Return the [x, y] coordinate for the center point of the cell that contains the specified text.  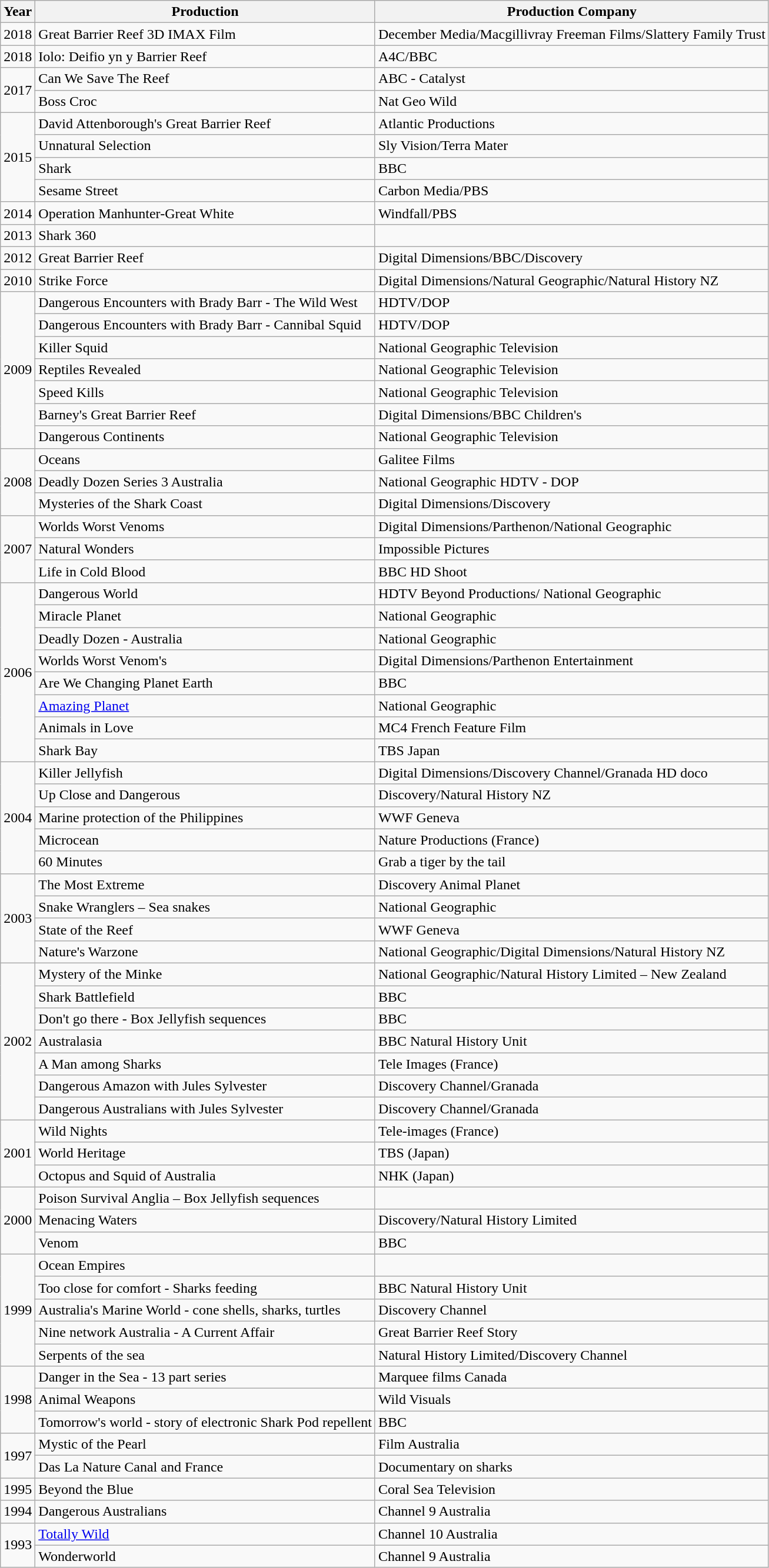
Tomorrow's world - story of electronic Shark Pod repellent [205, 1422]
Deadly Dozen - Australia [205, 638]
1995 [18, 1489]
2010 [18, 281]
Digital Dimensions/Natural Geographic/Natural History NZ [572, 281]
Sesame Street [205, 191]
Discovery/Natural History Limited [572, 1220]
Killer Jellyfish [205, 773]
2004 [18, 818]
Sly Vision/Terra Mater [572, 146]
National Geographic/Natural History Limited – New Zealand [572, 974]
Tele Images (France) [572, 1064]
2009 [18, 370]
1998 [18, 1400]
Great Barrier Reef [205, 258]
Life in Cold Blood [205, 571]
Wild Nights [205, 1131]
Windfall/PBS [572, 213]
A4C/BBC [572, 56]
1993 [18, 1545]
Iolo: Deifio yn y Barrier Reef [205, 56]
Deadly Dozen Series 3 Australia [205, 482]
2002 [18, 1041]
Atlantic Productions [572, 124]
Worlds Worst Venom's [205, 661]
Venom [205, 1243]
State of the Reef [205, 929]
Digital Dimensions/BBC Children's [572, 415]
Too close for comfort - Sharks feeding [205, 1287]
Production Company [572, 12]
NHK (Japan) [572, 1176]
Australasia [205, 1042]
Up Close and Dangerous [205, 795]
David Attenborough's Great Barrier Reef [205, 124]
Natural Wonders [205, 549]
Worlds Worst Venoms [205, 526]
Carbon Media/PBS [572, 191]
Discovery/Natural History NZ [572, 795]
Dangerous Australians with Jules Sylvester [205, 1109]
Miracle Planet [205, 616]
Shark 360 [205, 235]
Discovery Animal Planet [572, 885]
Microcean [205, 840]
National Geographic HDTV - DOP [572, 482]
Great Barrier Reef Story [572, 1332]
World Heritage [205, 1153]
2013 [18, 235]
Film Australia [572, 1444]
2008 [18, 482]
Wonderworld [205, 1556]
Dangerous Amazon with Jules Sylvester [205, 1086]
Marine protection of the Philippines [205, 818]
Documentary on sharks [572, 1467]
Tele-images (France) [572, 1131]
Digital Dimensions/Parthenon Entertainment [572, 661]
Wild Visuals [572, 1400]
MC4 French Feature Film [572, 728]
Great Barrier Reef 3D IMAX Film [205, 34]
ABC - Catalyst [572, 79]
Digital Dimensions/Discovery Channel/Granada HD doco [572, 773]
Grab a tiger by the tail [572, 862]
Poison Survival Anglia – Box Jellyfish sequences [205, 1198]
Unnatural Selection [205, 146]
Dangerous Encounters with Brady Barr - The Wild West [205, 303]
Nine network Australia - A Current Affair [205, 1332]
Mystic of the Pearl [205, 1444]
Australia's Marine World - cone shells, sharks, turtles [205, 1310]
Shark Bay [205, 750]
Mystery of the Minke [205, 974]
1999 [18, 1310]
Marquee films Canada [572, 1377]
Coral Sea Television [572, 1489]
2017 [18, 90]
A Man among Sharks [205, 1064]
1994 [18, 1512]
Discovery Channel [572, 1310]
Nat Geo Wild [572, 101]
National Geographic/Digital Dimensions/Natural History NZ [572, 952]
Natural History Limited/Discovery Channel [572, 1355]
Galitee Films [572, 459]
Animals in Love [205, 728]
TBS (Japan) [572, 1153]
Are We Changing Planet Earth [205, 683]
2012 [18, 258]
Can We Save The Reef [205, 79]
Dangerous Continents [205, 437]
Killer Squid [205, 348]
Speed Kills [205, 392]
Barney's Great Barrier Reef [205, 415]
Boss Croc [205, 101]
Mysteries of the Shark Coast [205, 504]
Production [205, 12]
Shark [205, 168]
Shark Battlefield [205, 997]
Digital Dimensions/Parthenon/National Geographic [572, 526]
2000 [18, 1220]
60 Minutes [205, 862]
2014 [18, 213]
The Most Extreme [205, 885]
Serpents of the sea [205, 1355]
Ocean Empires [205, 1265]
Das La Nature Canal and France [205, 1467]
Menacing Waters [205, 1220]
BBC HD Shoot [572, 571]
TBS Japan [572, 750]
Impossible Pictures [572, 549]
Reptiles Revealed [205, 370]
Don't go there - Box Jellyfish sequences [205, 1019]
2001 [18, 1153]
2007 [18, 549]
December Media/Macgillivray Freeman Films/Slattery Family Trust [572, 34]
Snake Wranglers – Sea snakes [205, 907]
2003 [18, 918]
Nature Productions (France) [572, 840]
Octopus and Squid of Australia [205, 1176]
2015 [18, 157]
HDTV Beyond Productions/ National Geographic [572, 593]
Dangerous Encounters with Brady Barr - Cannibal Squid [205, 325]
Strike Force [205, 281]
Danger in the Sea - 13 part series [205, 1377]
1997 [18, 1456]
Amazing Planet [205, 706]
Oceans [205, 459]
2006 [18, 672]
Year [18, 12]
Dangerous Australians [205, 1512]
Dangerous World [205, 593]
Digital Dimensions/Discovery [572, 504]
Totally Wild [205, 1534]
Animal Weapons [205, 1400]
Channel 10 Australia [572, 1534]
Digital Dimensions/BBC/Discovery [572, 258]
Beyond the Blue [205, 1489]
Nature's Warzone [205, 952]
Operation Manhunter-Great White [205, 213]
